Determine the [x, y] coordinate at the center of the cell enclosing the given text.  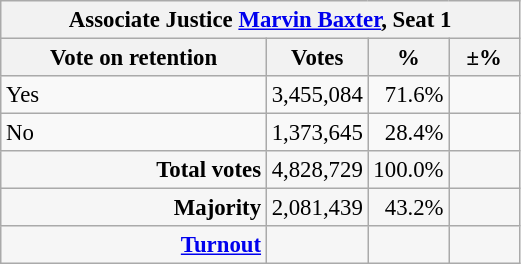
Associate Justice Marvin Baxter, Seat 1 [260, 20]
Majority [134, 208]
No [134, 133]
±% [484, 58]
Turnout [134, 245]
3,455,084 [317, 95]
2,081,439 [317, 208]
Yes [134, 95]
71.6% [408, 95]
28.4% [408, 133]
1,373,645 [317, 133]
43.2% [408, 208]
100.0% [408, 170]
4,828,729 [317, 170]
% [408, 58]
Total votes [134, 170]
Vote on retention [134, 58]
Votes [317, 58]
